Find where the given text appears and provide that cell's center as (X, Y) coordinate. 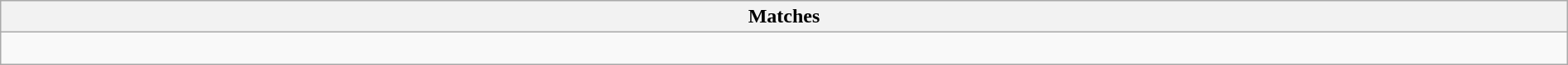
Matches (784, 17)
